Find where the given text appears and provide that cell's center as [x, y] coordinate. 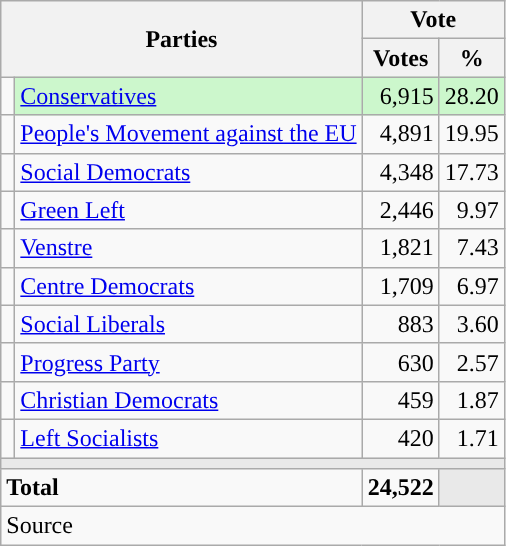
1.87 [472, 400]
Social Liberals [188, 324]
Vote [433, 20]
Progress Party [188, 362]
6.97 [472, 286]
Centre Democrats [188, 286]
630 [400, 362]
Parties [182, 39]
Left Socialists [188, 438]
Source [253, 526]
Social Democrats [188, 172]
Total [182, 488]
Christian Democrats [188, 400]
883 [400, 324]
1,709 [400, 286]
Conservatives [188, 96]
28.20 [472, 96]
420 [400, 438]
24,522 [400, 488]
2,446 [400, 210]
% [472, 58]
9.97 [472, 210]
4,891 [400, 134]
1,821 [400, 248]
Votes [400, 58]
2.57 [472, 362]
19.95 [472, 134]
People's Movement against the EU [188, 134]
Green Left [188, 210]
459 [400, 400]
1.71 [472, 438]
7.43 [472, 248]
4,348 [400, 172]
17.73 [472, 172]
6,915 [400, 96]
3.60 [472, 324]
Venstre [188, 248]
